Provide the (X, Y) coordinate of the cell's center where the given text is located.  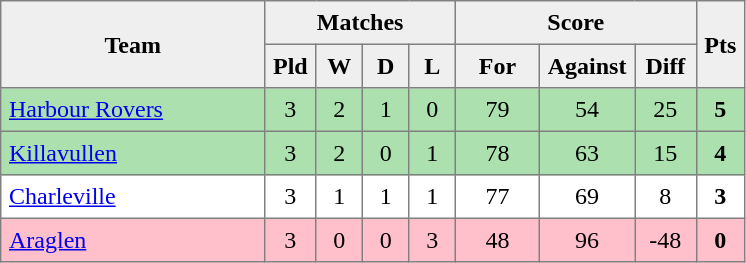
Team (133, 44)
Pld (290, 66)
54 (586, 110)
Diff (666, 66)
77 (497, 197)
Harbour Rovers (133, 110)
15 (666, 153)
79 (497, 110)
69 (586, 197)
78 (497, 153)
L (432, 66)
-48 (666, 240)
Against (586, 66)
48 (497, 240)
D (385, 66)
5 (720, 110)
For (497, 66)
Pts (720, 44)
4 (720, 153)
Araglen (133, 240)
Killavullen (133, 153)
Matches (360, 23)
Score (576, 23)
Charleville (133, 197)
63 (586, 153)
25 (666, 110)
8 (666, 197)
W (339, 66)
96 (586, 240)
